From the cell containing the given text, extract its center point as [x, y] coordinate. 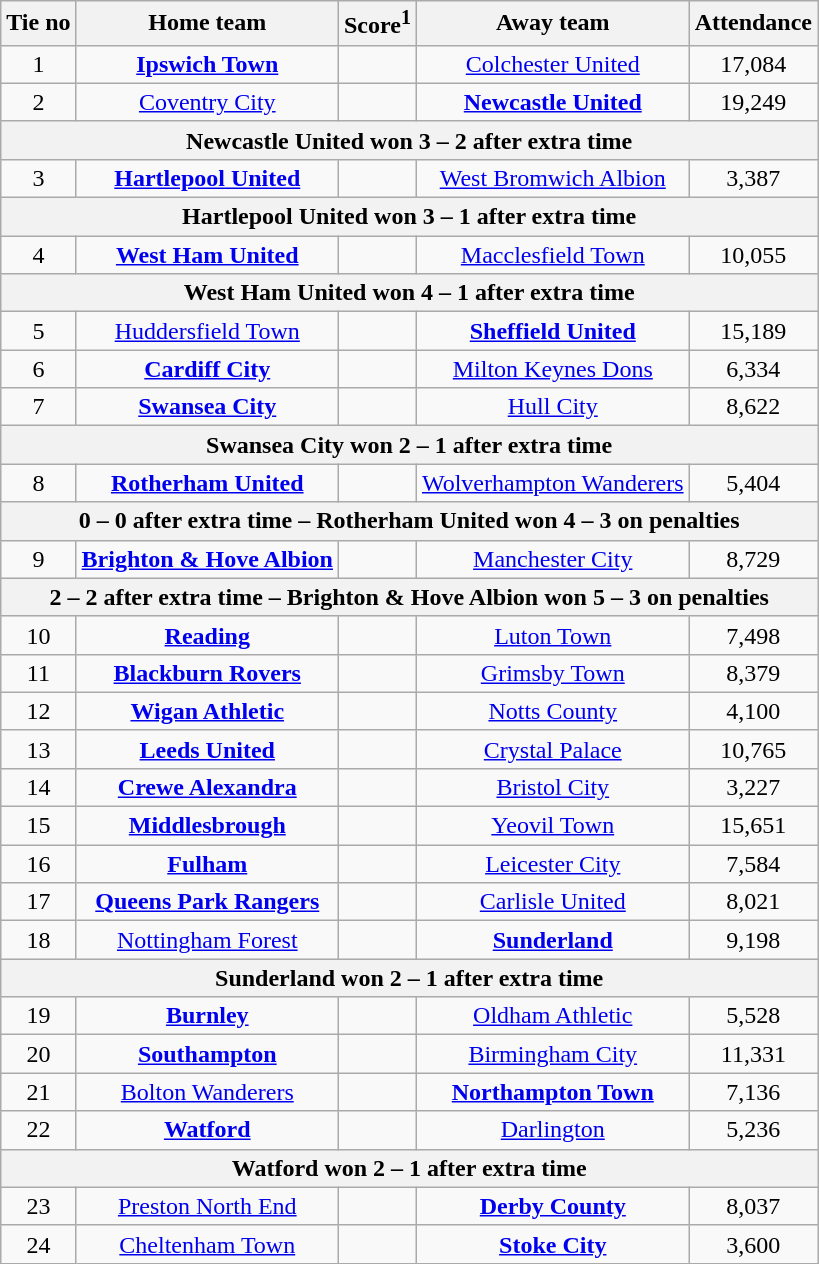
21 [38, 1092]
Away team [552, 24]
Manchester City [552, 559]
Score1 [377, 24]
13 [38, 749]
Carlisle United [552, 902]
19 [38, 1016]
Milton Keynes Dons [552, 369]
7,136 [753, 1092]
Wolverhampton Wanderers [552, 483]
Northampton Town [552, 1092]
Tie no [38, 24]
Watford [207, 1130]
Hartlepool United [207, 178]
Macclesfield Town [552, 255]
Luton Town [552, 635]
17 [38, 902]
Ipswich Town [207, 64]
23 [38, 1206]
Attendance [753, 24]
West Ham United won 4 – 1 after extra time [410, 293]
Bolton Wanderers [207, 1092]
8,729 [753, 559]
15,651 [753, 826]
2 – 2 after extra time – Brighton & Hove Albion won 5 – 3 on penalties [410, 597]
Swansea City [207, 407]
Home team [207, 24]
Cardiff City [207, 369]
3 [38, 178]
8,037 [753, 1206]
1 [38, 64]
Grimsby Town [552, 673]
Blackburn Rovers [207, 673]
11,331 [753, 1054]
Birmingham City [552, 1054]
Southampton [207, 1054]
17,084 [753, 64]
Oldham Athletic [552, 1016]
9,198 [753, 940]
Darlington [552, 1130]
10,765 [753, 749]
6,334 [753, 369]
West Ham United [207, 255]
5,404 [753, 483]
16 [38, 864]
Wigan Athletic [207, 711]
5,236 [753, 1130]
8,021 [753, 902]
Coventry City [207, 102]
Nottingham Forest [207, 940]
Fulham [207, 864]
Burnley [207, 1016]
11 [38, 673]
4,100 [753, 711]
14 [38, 787]
8,379 [753, 673]
8,622 [753, 407]
Yeovil Town [552, 826]
Crystal Palace [552, 749]
5,528 [753, 1016]
18 [38, 940]
7,584 [753, 864]
20 [38, 1054]
8 [38, 483]
15 [38, 826]
Stoke City [552, 1244]
10,055 [753, 255]
15,189 [753, 331]
9 [38, 559]
10 [38, 635]
4 [38, 255]
Crewe Alexandra [207, 787]
Swansea City won 2 – 1 after extra time [410, 445]
Sheffield United [552, 331]
12 [38, 711]
Rotherham United [207, 483]
7 [38, 407]
Derby County [552, 1206]
Huddersfield Town [207, 331]
Watford won 2 – 1 after extra time [410, 1168]
West Bromwich Albion [552, 178]
Hull City [552, 407]
Preston North End [207, 1206]
Leeds United [207, 749]
Sunderland [552, 940]
24 [38, 1244]
Bristol City [552, 787]
7,498 [753, 635]
Middlesbrough [207, 826]
19,249 [753, 102]
Cheltenham Town [207, 1244]
Notts County [552, 711]
2 [38, 102]
3,227 [753, 787]
Leicester City [552, 864]
Brighton & Hove Albion [207, 559]
0 – 0 after extra time – Rotherham United won 4 – 3 on penalties [410, 521]
Hartlepool United won 3 – 1 after extra time [410, 217]
Queens Park Rangers [207, 902]
Newcastle United won 3 – 2 after extra time [410, 140]
3,387 [753, 178]
6 [38, 369]
22 [38, 1130]
Colchester United [552, 64]
Sunderland won 2 – 1 after extra time [410, 978]
Newcastle United [552, 102]
5 [38, 331]
Reading [207, 635]
3,600 [753, 1244]
